Return the [x, y] coordinate for the center point of the cell that contains the specified text.  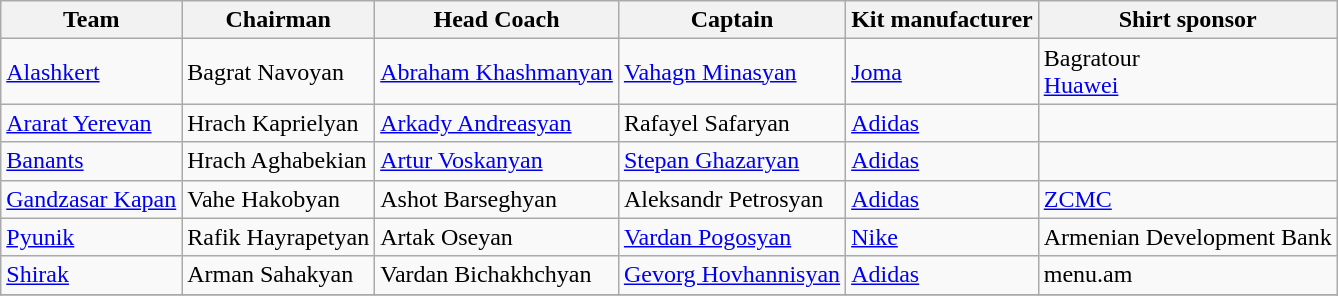
Aleksandr Petrosyan [732, 199]
Rafayel Safaryan [732, 123]
Shirak [92, 275]
Captain [732, 20]
Hrach Kaprielyan [278, 123]
Ashot Barseghyan [497, 199]
Team [92, 20]
Artak Oseyan [497, 237]
Bagrat Navoyan [278, 72]
Armenian Development Bank [1188, 237]
Vahagn Minasyan [732, 72]
Abraham Khashmanyan [497, 72]
Kit manufacturer [942, 20]
Banants [92, 161]
Arkady Andreasyan [497, 123]
Chairman [278, 20]
menu.am [1188, 275]
Bagratour Huawei [1188, 72]
Joma [942, 72]
Vardan Pogosyan [732, 237]
Ararat Yerevan [92, 123]
Gandzasar Kapan [92, 199]
Vahe Hakobyan [278, 199]
ZCMC [1188, 199]
Vardan Bichakhchyan [497, 275]
Gevorg Hovhannisyan [732, 275]
Arman Sahakyan [278, 275]
Head Coach [497, 20]
Rafik Hayrapetyan [278, 237]
Pyunik [92, 237]
Stepan Ghazaryan [732, 161]
Nike [942, 237]
Shirt sponsor [1188, 20]
Alashkert [92, 72]
Artur Voskanyan [497, 161]
Hrach Aghabekian [278, 161]
